Capture the cell that displays the provided text and extract its (x, y) central coordinate. 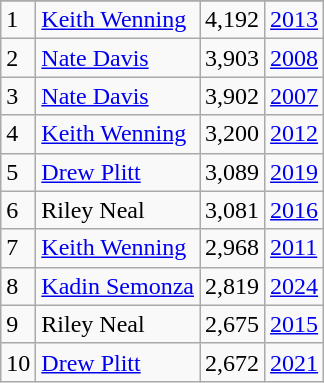
2012 (294, 134)
4 (18, 134)
Kadin Semonza (118, 286)
3,903 (232, 58)
6 (18, 210)
3,081 (232, 210)
2007 (294, 96)
2019 (294, 172)
2,675 (232, 324)
3 (18, 96)
2024 (294, 286)
1 (18, 20)
2021 (294, 362)
2015 (294, 324)
10 (18, 362)
2,819 (232, 286)
2011 (294, 248)
2,672 (232, 362)
3,902 (232, 96)
2008 (294, 58)
4,192 (232, 20)
5 (18, 172)
2,968 (232, 248)
7 (18, 248)
8 (18, 286)
3,200 (232, 134)
2 (18, 58)
3,089 (232, 172)
2013 (294, 20)
9 (18, 324)
2016 (294, 210)
